Return the (x, y) coordinate for the center point of the cell that contains the specified text.  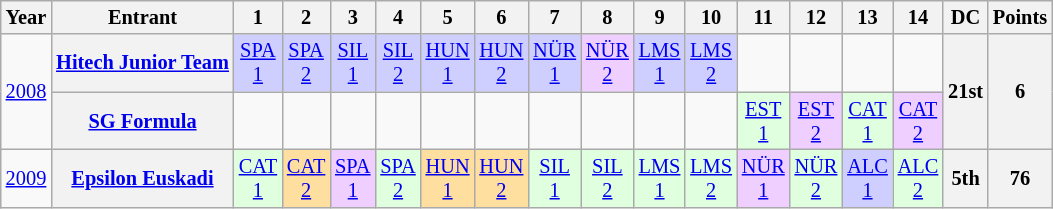
Hitech Junior Team (142, 63)
2008 (26, 92)
5th (966, 178)
9 (660, 17)
ALC1 (867, 178)
Year (26, 17)
Points (1020, 17)
Entrant (142, 17)
SG Formula (142, 121)
5 (448, 17)
11 (764, 17)
DC (966, 17)
10 (711, 17)
4 (398, 17)
2009 (26, 178)
EST1 (764, 121)
21st (966, 92)
8 (608, 17)
1 (258, 17)
ALC2 (918, 178)
7 (554, 17)
Epsilon Euskadi (142, 178)
14 (918, 17)
12 (816, 17)
2 (306, 17)
76 (1020, 178)
13 (867, 17)
3 (352, 17)
EST2 (816, 121)
